Output the [X, Y] coordinate of the center of the cell containing the given text.  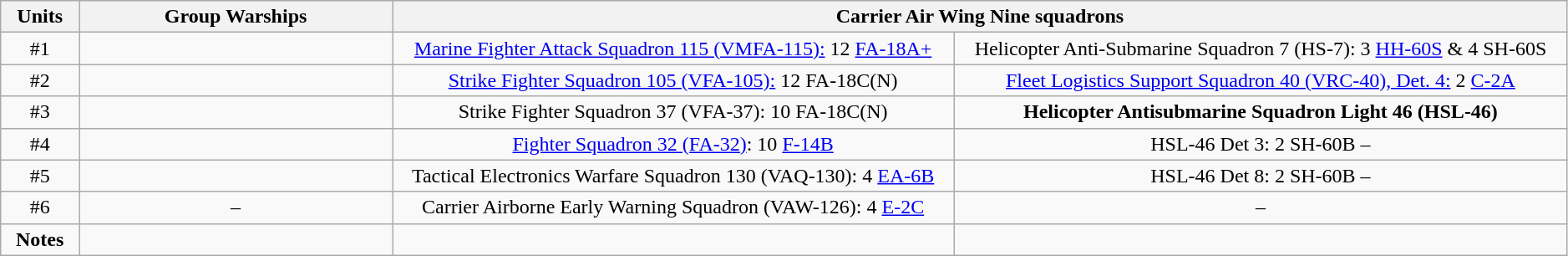
Helicopter Anti-Submarine Squadron 7 (HS-7): 3 HH-60S & 4 SH-60S [1261, 49]
#5 [40, 176]
HSL-46 Det 3: 2 SH-60B – [1261, 144]
Fighter Squadron 32 (FA-32): 10 F-14B [673, 144]
#6 [40, 207]
Units [40, 17]
Strike Fighter Squadron 105 (VFA-105): 12 FA-18C(N) [673, 80]
#4 [40, 144]
Strike Fighter Squadron 37 (VFA-37): 10 FA-18C(N) [673, 112]
Group Warships [236, 17]
#1 [40, 49]
HSL-46 Det 8: 2 SH-60B – [1261, 176]
Tactical Electronics Warfare Squadron 130 (VAQ-130): 4 EA-6B [673, 176]
Helicopter Antisubmarine Squadron Light 46 (HSL-46) [1261, 112]
Carrier Airborne Early Warning Squadron (VAW-126): 4 E-2C [673, 207]
#2 [40, 80]
#3 [40, 112]
Fleet Logistics Support Squadron 40 (VRC-40), Det. 4: 2 C-2A [1261, 80]
Notes [40, 239]
Marine Fighter Attack Squadron 115 (VMFA-115): 12 FA-18A+ [673, 49]
Carrier Air Wing Nine squadrons [981, 17]
